Provide the [X, Y] coordinate of the cell's center where the given text is located.  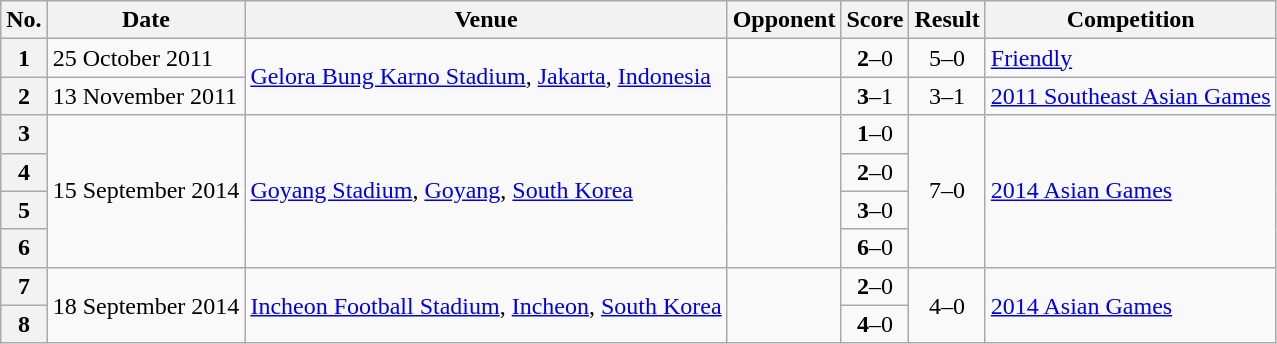
Venue [486, 20]
18 September 2014 [146, 305]
7 [24, 286]
6–0 [875, 248]
25 October 2011 [146, 58]
8 [24, 324]
Incheon Football Stadium, Incheon, South Korea [486, 305]
2011 Southeast Asian Games [1130, 96]
Result [947, 20]
7–0 [947, 191]
6 [24, 248]
Score [875, 20]
Competition [1130, 20]
3 [24, 134]
2 [24, 96]
1 [24, 58]
Date [146, 20]
5 [24, 210]
Opponent [784, 20]
Goyang Stadium, Goyang, South Korea [486, 191]
Friendly [1130, 58]
4 [24, 172]
5–0 [947, 58]
1–0 [875, 134]
No. [24, 20]
13 November 2011 [146, 96]
15 September 2014 [146, 191]
3–0 [875, 210]
Gelora Bung Karno Stadium, Jakarta, Indonesia [486, 77]
